Detect which cell encompasses the target text, then output its [x, y] center coordinate. 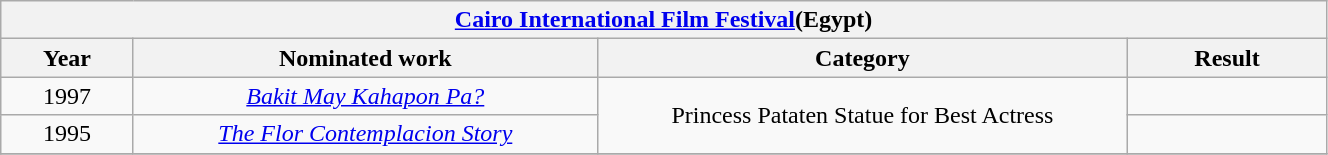
1997 [68, 96]
Result [1228, 58]
1995 [68, 134]
Category [862, 58]
Bakit May Kahapon Pa? [365, 96]
Year [68, 58]
Nominated work [365, 58]
The Flor Contemplacion Story [365, 134]
Cairo International Film Festival(Egypt) [664, 20]
Princess Pataten Statue for Best Actress [862, 115]
